Output the [X, Y] coordinate of the center of the cell containing the given text.  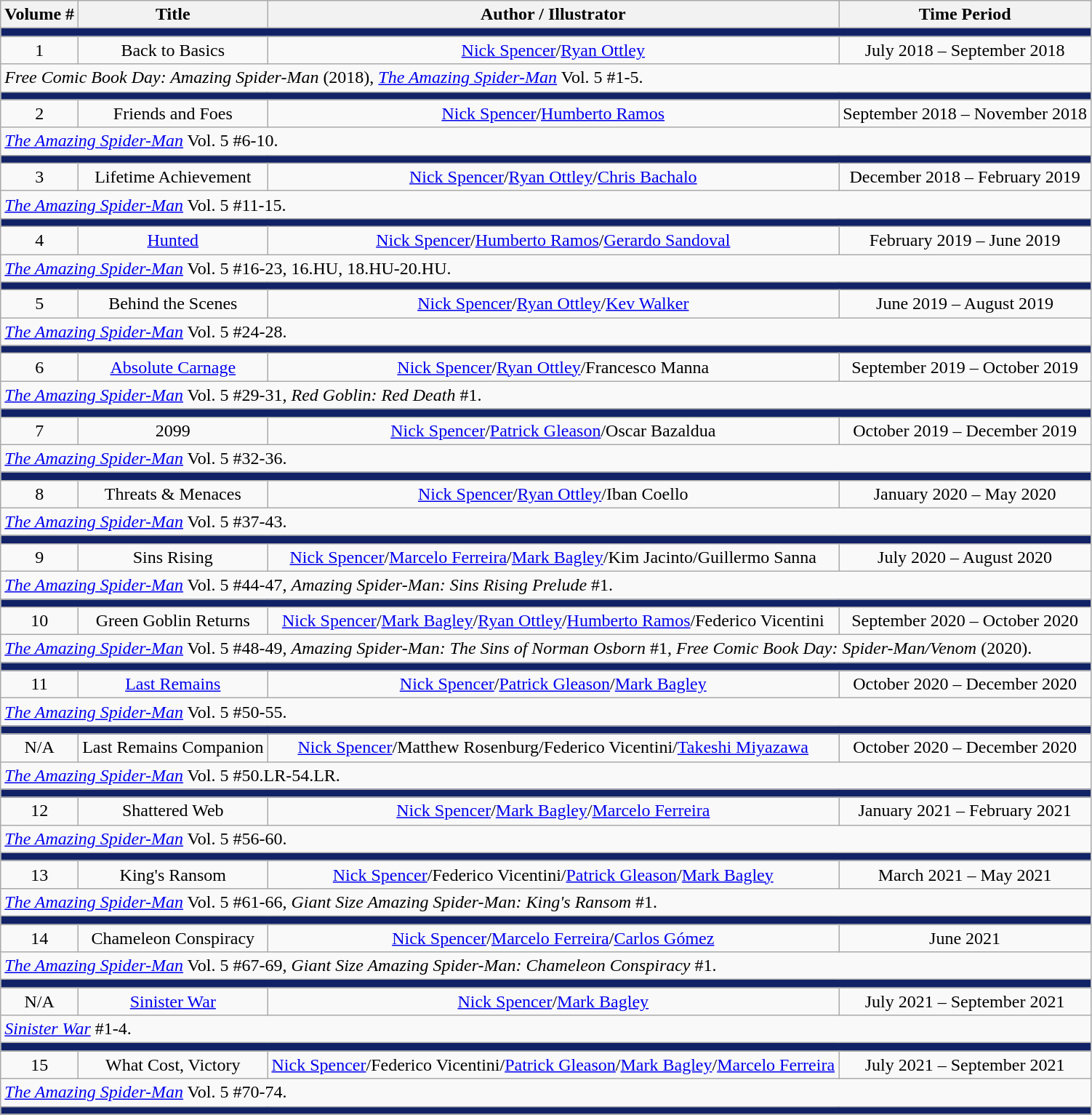
5 [39, 304]
March 2021 – May 2021 [965, 874]
Time Period [965, 15]
9 [39, 557]
Nick Spencer/Mark Bagley [553, 1002]
Nick Spencer/Humberto Ramos [553, 113]
Nick Spencer/Marcelo Ferreira/Carlos Gómez [553, 938]
October 2019 – December 2019 [965, 431]
July 2018 – September 2018 [965, 50]
Nick Spencer/Marcelo Ferreira/Mark Bagley/Kim Jacinto/Guillermo Sanna [553, 557]
Sins Rising [173, 557]
June 2019 – August 2019 [965, 304]
The Amazing Spider-Man Vol. 5 #50-55. [546, 712]
12 [39, 811]
The Amazing Spider-Man Vol. 5 #67-69, Giant Size Amazing Spider-Man: Chameleon Conspiracy #1. [546, 966]
The Amazing Spider-Man Vol. 5 #70-74. [546, 1092]
Sinister War #1-4. [546, 1029]
The Amazing Spider-Man Vol. 5 #44-47, Amazing Spider-Man: Sins Rising Prelude #1. [546, 585]
Threats & Menaces [173, 494]
The Amazing Spider-Man Vol. 5 #32-36. [546, 458]
September 2020 – October 2020 [965, 621]
September 2018 – November 2018 [965, 113]
The Amazing Spider-Man Vol. 5 #61-66, Giant Size Amazing Spider-Man: King's Ransom #1. [546, 902]
Nick Spencer/Patrick Gleason/Mark Bagley [553, 684]
Back to Basics [173, 50]
The Amazing Spider-Man Vol. 5 #24-28. [546, 332]
13 [39, 874]
2099 [173, 431]
Author / Illustrator [553, 15]
King's Ransom [173, 874]
7 [39, 431]
What Cost, Victory [173, 1065]
Friends and Foes [173, 113]
June 2021 [965, 938]
The Amazing Spider-Man Vol. 5 #29-31, Red Goblin: Red Death #1. [546, 395]
January 2021 – February 2021 [965, 811]
The Amazing Spider-Man Vol. 5 #37-43. [546, 521]
Sinister War [173, 1002]
Green Goblin Returns [173, 621]
Title [173, 15]
Lifetime Achievement [173, 177]
Chameleon Conspiracy [173, 938]
December 2018 – February 2019 [965, 177]
Free Comic Book Day: Amazing Spider-Man (2018), The Amazing Spider-Man Vol. 5 #1-5. [546, 78]
6 [39, 367]
Nick Spencer/Humberto Ramos/Gerardo Sandoval [553, 240]
1 [39, 50]
Nick Spencer/Ryan Ottley/Chris Bachalo [553, 177]
Nick Spencer/Mark Bagley/Ryan Ottley/Humberto Ramos/Federico Vicentini [553, 621]
Volume # [39, 15]
Nick Spencer/Mark Bagley/Marcelo Ferreira [553, 811]
February 2019 – June 2019 [965, 240]
The Amazing Spider-Man Vol. 5 #16-23, 16.HU, 18.HU-20.HU. [546, 268]
Nick Spencer/Ryan Ottley/Francesco Manna [553, 367]
Absolute Carnage [173, 367]
The Amazing Spider-Man Vol. 5 #6-10. [546, 141]
Last Remains Companion [173, 748]
Nick Spencer/Ryan Ottley/Iban Coello [553, 494]
8 [39, 494]
July 2020 – August 2020 [965, 557]
Last Remains [173, 684]
Nick Spencer/Federico Vicentini/Patrick Gleason/Mark Bagley/Marcelo Ferreira [553, 1065]
11 [39, 684]
2 [39, 113]
10 [39, 621]
Nick Spencer/Federico Vicentini/Patrick Gleason/Mark Bagley [553, 874]
Nick Spencer/Patrick Gleason/Oscar Bazaldua [553, 431]
The Amazing Spider-Man Vol. 5 #48-49, Amazing Spider-Man: The Sins of Norman Osborn #1, Free Comic Book Day: Spider-Man/Venom (2020). [546, 649]
3 [39, 177]
14 [39, 938]
Shattered Web [173, 811]
January 2020 – May 2020 [965, 494]
Nick Spencer/Matthew Rosenburg/Federico Vicentini/Takeshi Miyazawa [553, 748]
The Amazing Spider-Man Vol. 5 #11-15. [546, 204]
Nick Spencer/Ryan Ottley/Kev Walker [553, 304]
Hunted [173, 240]
The Amazing Spider-Man Vol. 5 #50.LR-54.LR. [546, 775]
Behind the Scenes [173, 304]
The Amazing Spider-Man Vol. 5 #56-60. [546, 839]
September 2019 – October 2019 [965, 367]
15 [39, 1065]
4 [39, 240]
Nick Spencer/Ryan Ottley [553, 50]
